Find where the given text appears and provide that cell's center as [X, Y] coordinate. 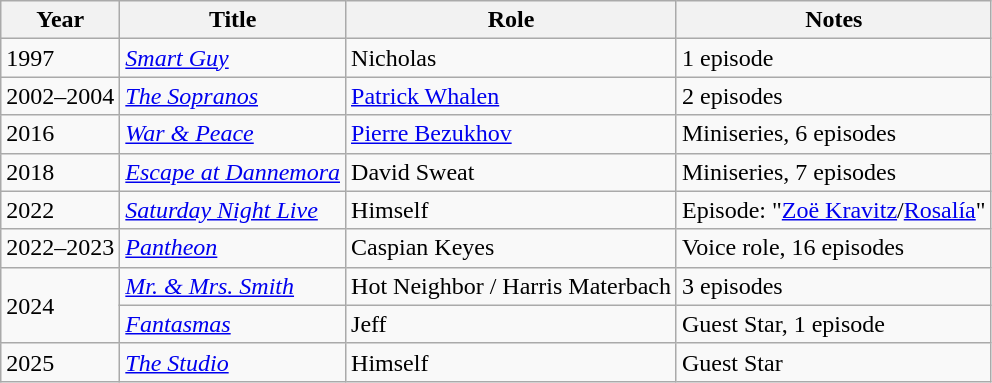
David Sweat [512, 172]
2024 [60, 305]
Pierre Bezukhov [512, 134]
2 episodes [834, 96]
The Studio [233, 362]
Caspian Keyes [512, 248]
Pantheon [233, 248]
2022–2023 [60, 248]
2018 [60, 172]
Nicholas [512, 58]
Episode: "Zoë Kravitz/Rosalía" [834, 210]
2022 [60, 210]
Saturday Night Live [233, 210]
Notes [834, 20]
War & Peace [233, 134]
Hot Neighbor / Harris Materbach [512, 286]
Title [233, 20]
Jeff [512, 324]
Miniseries, 6 episodes [834, 134]
Guest Star [834, 362]
Role [512, 20]
Guest Star, 1 episode [834, 324]
Miniseries, 7 episodes [834, 172]
1997 [60, 58]
Smart Guy [233, 58]
Patrick Whalen [512, 96]
1 episode [834, 58]
2002–2004 [60, 96]
2016 [60, 134]
2025 [60, 362]
Escape at Dannemora [233, 172]
The Sopranos [233, 96]
3 episodes [834, 286]
Year [60, 20]
Fantasmas [233, 324]
Mr. & Mrs. Smith [233, 286]
Voice role, 16 episodes [834, 248]
